Return the [x, y] coordinate for the center point of the cell that contains the specified text.  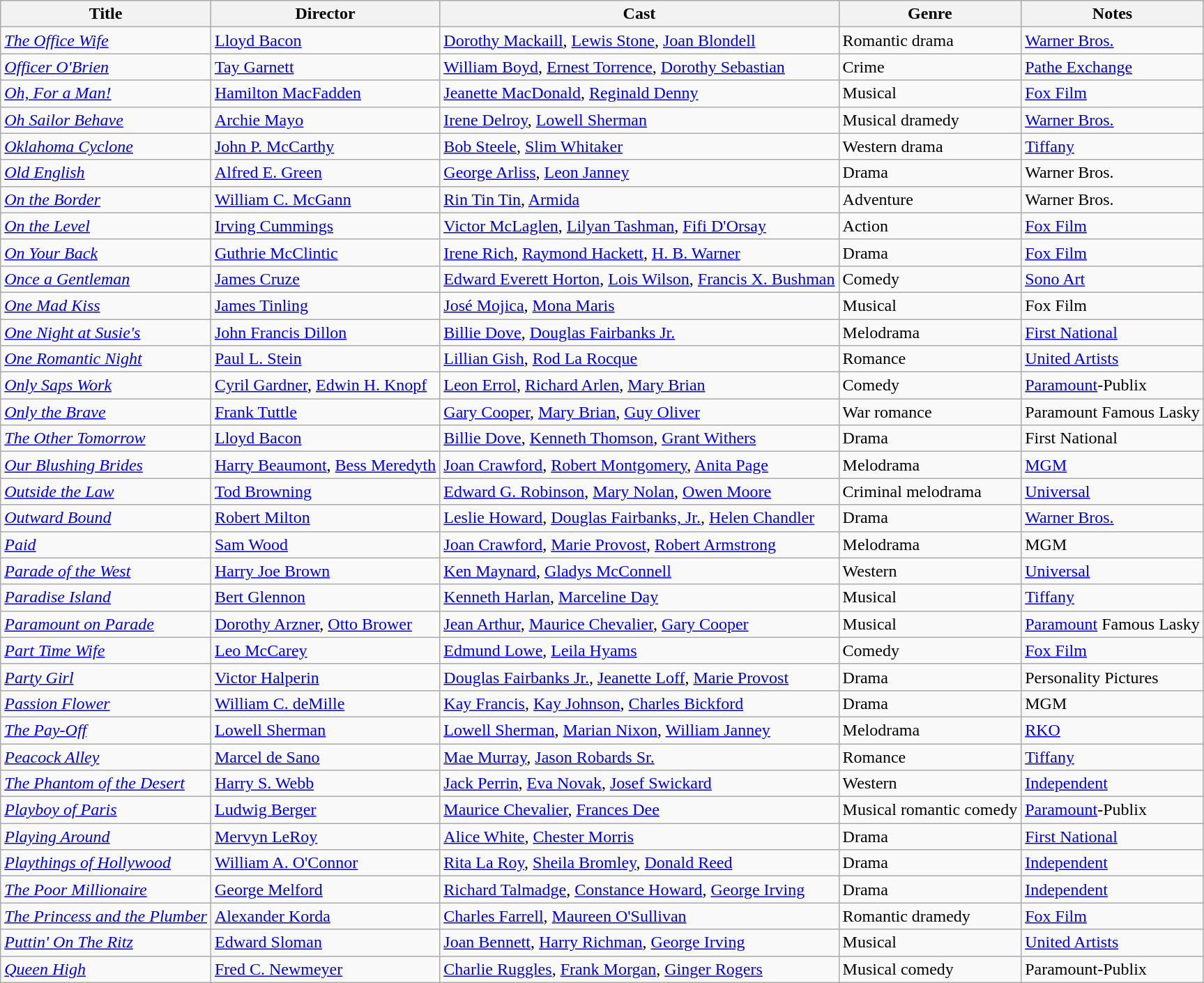
Leon Errol, Richard Arlen, Mary Brian [639, 386]
Leo McCarey [325, 650]
Harry Beaumont, Bess Meredyth [325, 465]
One Romantic Night [106, 359]
Victor McLaglen, Lilyan Tashman, Fifi D'Orsay [639, 226]
Cast [639, 14]
Western drama [930, 146]
Jean Arthur, Maurice Chevalier, Gary Cooper [639, 624]
Frank Tuttle [325, 412]
Douglas Fairbanks Jr., Jeanette Loff, Marie Provost [639, 677]
Cyril Gardner, Edwin H. Knopf [325, 386]
Party Girl [106, 677]
Paid [106, 544]
Ludwig Berger [325, 810]
Edward Everett Horton, Lois Wilson, Francis X. Bushman [639, 279]
William C. deMille [325, 703]
Harry S. Webb [325, 784]
Edward Sloman [325, 943]
On the Border [106, 199]
Parade of the West [106, 571]
Passion Flower [106, 703]
The Poor Millionaire [106, 890]
Irene Rich, Raymond Hackett, H. B. Warner [639, 252]
The Pay-Off [106, 730]
Marcel de Sano [325, 756]
Alice White, Chester Morris [639, 837]
Edward G. Robinson, Mary Nolan, Owen Moore [639, 491]
Sam Wood [325, 544]
Dorothy Arzner, Otto Brower [325, 624]
Once a Gentleman [106, 279]
Director [325, 14]
Billie Dove, Douglas Fairbanks Jr. [639, 333]
Charlie Ruggles, Frank Morgan, Ginger Rogers [639, 969]
Musical romantic comedy [930, 810]
Lowell Sherman, Marian Nixon, William Janney [639, 730]
Bert Glennon [325, 597]
One Mad Kiss [106, 305]
Dorothy Mackaill, Lewis Stone, Joan Blondell [639, 40]
On Your Back [106, 252]
RKO [1113, 730]
Oh Sailor Behave [106, 120]
Kay Francis, Kay Johnson, Charles Bickford [639, 703]
Irene Delroy, Lowell Sherman [639, 120]
The Phantom of the Desert [106, 784]
Billie Dove, Kenneth Thomson, Grant Withers [639, 439]
Tod Browning [325, 491]
Kenneth Harlan, Marceline Day [639, 597]
Alexander Korda [325, 916]
Action [930, 226]
One Night at Susie's [106, 333]
Paramount on Parade [106, 624]
Sono Art [1113, 279]
On the Level [106, 226]
Rin Tin Tin, Armida [639, 199]
Oklahoma Cyclone [106, 146]
José Mojica, Mona Maris [639, 305]
Romantic drama [930, 40]
Irving Cummings [325, 226]
Charles Farrell, Maureen O'Sullivan [639, 916]
Maurice Chevalier, Frances Dee [639, 810]
Archie Mayo [325, 120]
Joan Bennett, Harry Richman, George Irving [639, 943]
Outward Bound [106, 518]
Harry Joe Brown [325, 571]
Edmund Lowe, Leila Hyams [639, 650]
Richard Talmadge, Constance Howard, George Irving [639, 890]
Jeanette MacDonald, Reginald Denny [639, 93]
George Arliss, Leon Janney [639, 173]
Genre [930, 14]
Ken Maynard, Gladys McConnell [639, 571]
Officer O'Brien [106, 67]
Outside the Law [106, 491]
Joan Crawford, Robert Montgomery, Anita Page [639, 465]
Hamilton MacFadden [325, 93]
The Princess and the Plumber [106, 916]
Leslie Howard, Douglas Fairbanks, Jr., Helen Chandler [639, 518]
William A. O'Connor [325, 863]
Paul L. Stein [325, 359]
Alfred E. Green [325, 173]
Tay Garnett [325, 67]
John P. McCarthy [325, 146]
Playthings of Hollywood [106, 863]
Paradise Island [106, 597]
James Cruze [325, 279]
Robert Milton [325, 518]
Notes [1113, 14]
The Office Wife [106, 40]
Playboy of Paris [106, 810]
Criminal melodrama [930, 491]
War romance [930, 412]
Playing Around [106, 837]
Lillian Gish, Rod La Rocque [639, 359]
Title [106, 14]
Rita La Roy, Sheila Bromley, Donald Reed [639, 863]
Crime [930, 67]
Mervyn LeRoy [325, 837]
Victor Halperin [325, 677]
George Melford [325, 890]
William Boyd, Ernest Torrence, Dorothy Sebastian [639, 67]
Old English [106, 173]
Jack Perrin, Eva Novak, Josef Swickard [639, 784]
Puttin' On The Ritz [106, 943]
Only the Brave [106, 412]
Gary Cooper, Mary Brian, Guy Oliver [639, 412]
Peacock Alley [106, 756]
The Other Tomorrow [106, 439]
Pathe Exchange [1113, 67]
Queen High [106, 969]
Joan Crawford, Marie Provost, Robert Armstrong [639, 544]
John Francis Dillon [325, 333]
Lowell Sherman [325, 730]
Bob Steele, Slim Whitaker [639, 146]
Part Time Wife [106, 650]
Musical comedy [930, 969]
Only Saps Work [106, 386]
Adventure [930, 199]
Mae Murray, Jason Robards Sr. [639, 756]
James Tinling [325, 305]
Fred C. Newmeyer [325, 969]
Musical dramedy [930, 120]
Romantic dramedy [930, 916]
Guthrie McClintic [325, 252]
William C. McGann [325, 199]
Oh, For a Man! [106, 93]
Our Blushing Brides [106, 465]
Personality Pictures [1113, 677]
